Identify which cell holds the provided text, then report its (x, y) central coordinate. 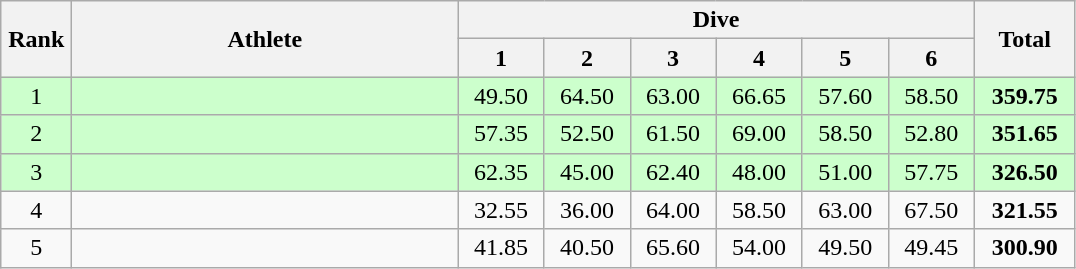
Dive (716, 20)
41.85 (501, 248)
52.80 (931, 134)
64.00 (673, 210)
40.50 (587, 248)
66.65 (759, 96)
67.50 (931, 210)
45.00 (587, 172)
Athlete (265, 39)
36.00 (587, 210)
49.45 (931, 248)
54.00 (759, 248)
64.50 (587, 96)
Rank (36, 39)
300.90 (1024, 248)
359.75 (1024, 96)
321.55 (1024, 210)
326.50 (1024, 172)
51.00 (845, 172)
61.50 (673, 134)
65.60 (673, 248)
57.35 (501, 134)
62.35 (501, 172)
52.50 (587, 134)
62.40 (673, 172)
32.55 (501, 210)
Total (1024, 39)
6 (931, 58)
48.00 (759, 172)
69.00 (759, 134)
57.75 (931, 172)
351.65 (1024, 134)
57.60 (845, 96)
